From the cell containing the given text, extract its center point as (x, y) coordinate. 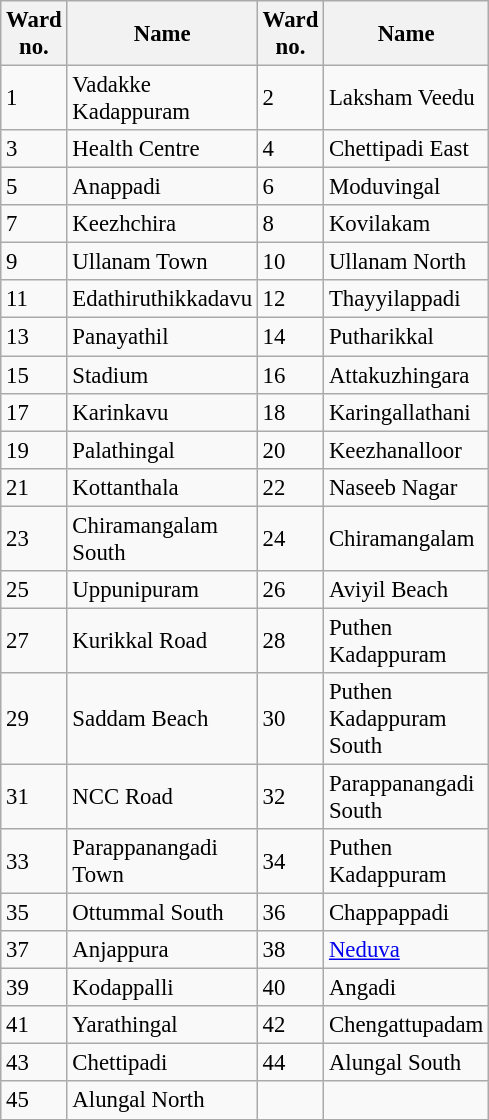
37 (34, 950)
Kovilakam (406, 224)
Palathingal (162, 450)
Stadium (162, 375)
Alungal North (162, 1101)
2 (290, 98)
33 (34, 862)
Panayathil (162, 337)
Parappanangadi Town (162, 862)
Anjappura (162, 950)
Chengattupadam (406, 1025)
30 (290, 719)
38 (290, 950)
29 (34, 719)
27 (34, 640)
Vadakke Kadappuram (162, 98)
NCC Road (162, 796)
8 (290, 224)
9 (34, 262)
Karinkavu (162, 412)
Yarathingal (162, 1025)
41 (34, 1025)
Chappappadi (406, 913)
Angadi (406, 988)
Health Centre (162, 149)
Kottanthala (162, 487)
Keezhanalloor (406, 450)
Alungal South (406, 1063)
22 (290, 487)
Chettipadi (162, 1063)
Chiramangalam South (162, 538)
19 (34, 450)
Kurikkal Road (162, 640)
Puthen Kadappuram South (406, 719)
Ottummal South (162, 913)
5 (34, 187)
32 (290, 796)
Edathiruthikkadavu (162, 299)
1 (34, 98)
13 (34, 337)
Thayyilappadi (406, 299)
17 (34, 412)
Saddam Beach (162, 719)
Kodappalli (162, 988)
11 (34, 299)
44 (290, 1063)
3 (34, 149)
42 (290, 1025)
26 (290, 590)
18 (290, 412)
45 (34, 1101)
Naseeb Nagar (406, 487)
Moduvingal (406, 187)
40 (290, 988)
15 (34, 375)
21 (34, 487)
6 (290, 187)
39 (34, 988)
7 (34, 224)
34 (290, 862)
Neduva (406, 950)
Chiramangalam (406, 538)
Aviyil Beach (406, 590)
12 (290, 299)
Chettipadi East (406, 149)
10 (290, 262)
24 (290, 538)
Uppunipuram (162, 590)
35 (34, 913)
Putharikkal (406, 337)
23 (34, 538)
43 (34, 1063)
Laksham Veedu (406, 98)
Ullanam Town (162, 262)
4 (290, 149)
31 (34, 796)
Parappanangadi South (406, 796)
Attakuzhingara (406, 375)
28 (290, 640)
Keezhchira (162, 224)
Ullanam North (406, 262)
20 (290, 450)
Karingallathani (406, 412)
14 (290, 337)
36 (290, 913)
25 (34, 590)
16 (290, 375)
Anappadi (162, 187)
